Search for the cell housing the specified text and yield its (x, y) center coordinate. 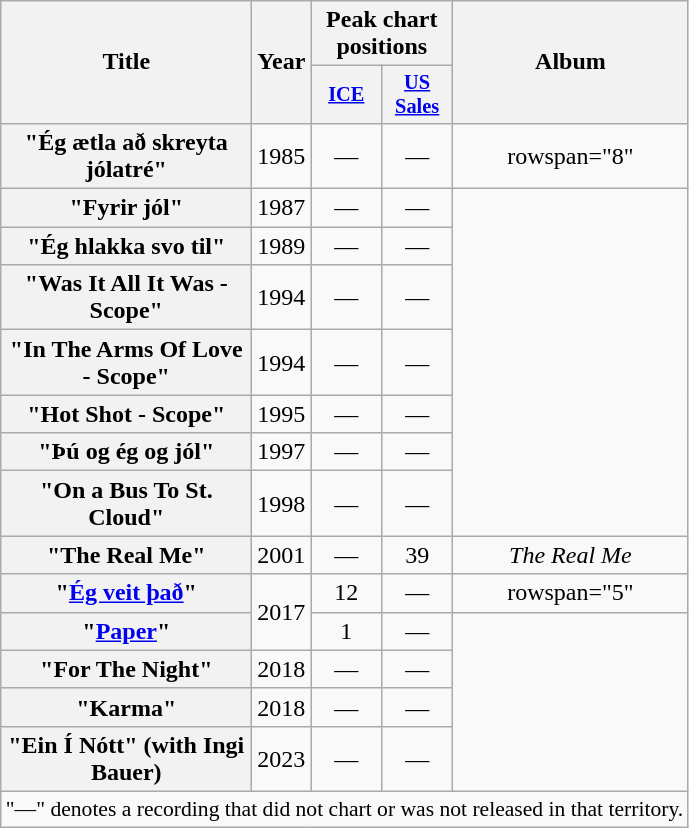
ICE (346, 95)
39 (418, 555)
"—" denotes a recording that did not chart or was not released in that territory. (345, 809)
rowspan="5" (571, 593)
"The Real Me" (126, 555)
rowspan="8" (571, 156)
"Ég veit það" (126, 593)
1997 (282, 452)
"Fyrir jól" (126, 208)
1 (346, 631)
2017 (282, 612)
Peak chart positions (382, 34)
"For The Night" (126, 669)
The Real Me (571, 555)
Album (571, 62)
"On a Bus To St. Cloud" (126, 504)
1998 (282, 504)
2001 (282, 555)
"Ég ætla að skreyta jólatré" (126, 156)
1989 (282, 246)
1995 (282, 414)
Title (126, 62)
2023 (282, 758)
"Hot Shot - Scope" (126, 414)
"Ein Í Nótt" (with Ingi Bauer) (126, 758)
"Þú og ég og jól" (126, 452)
1985 (282, 156)
"Was It All It Was - Scope" (126, 298)
Year (282, 62)
"Ég hlakka svo til" (126, 246)
"Paper" (126, 631)
1987 (282, 208)
12 (346, 593)
"Karma" (126, 707)
"In The Arms Of Love - Scope" (126, 362)
USSales (418, 95)
